Detect which cell encompasses the target text, then output its [x, y] center coordinate. 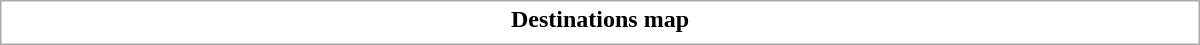
Destinations map [600, 19]
